Find where the given text appears and provide that cell's center as (x, y) coordinate. 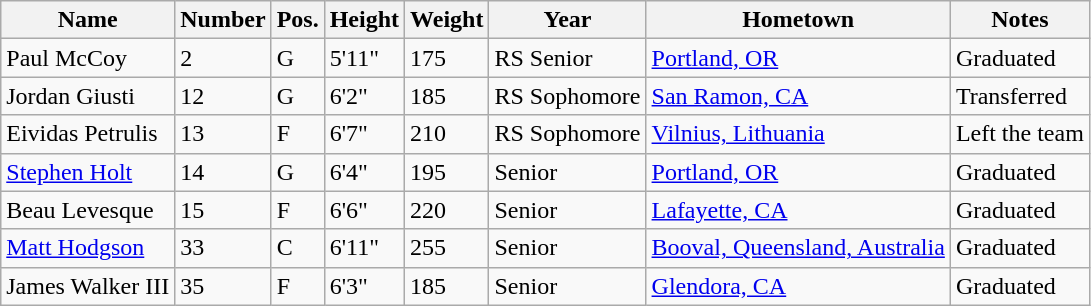
Weight (447, 20)
6'4" (364, 172)
12 (223, 96)
255 (447, 248)
195 (447, 172)
175 (447, 58)
35 (223, 286)
Lafayette, CA (798, 210)
San Ramon, CA (798, 96)
RS Senior (568, 58)
Name (88, 20)
Pos. (298, 20)
14 (223, 172)
Paul McCoy (88, 58)
6'3" (364, 286)
13 (223, 134)
James Walker III (88, 286)
5'11" (364, 58)
Eividas Petrulis (88, 134)
C (298, 248)
6'7" (364, 134)
6'11" (364, 248)
Stephen Holt (88, 172)
Matt Hodgson (88, 248)
Left the team (1020, 134)
2 (223, 58)
Jordan Giusti (88, 96)
Booval, Queensland, Australia (798, 248)
15 (223, 210)
6'6" (364, 210)
Height (364, 20)
Notes (1020, 20)
210 (447, 134)
Beau Levesque (88, 210)
Year (568, 20)
6'2" (364, 96)
Hometown (798, 20)
220 (447, 210)
Vilnius, Lithuania (798, 134)
Glendora, CA (798, 286)
Transferred (1020, 96)
Number (223, 20)
33 (223, 248)
